Return the (x, y) coordinate for the center point of the cell that contains the specified text.  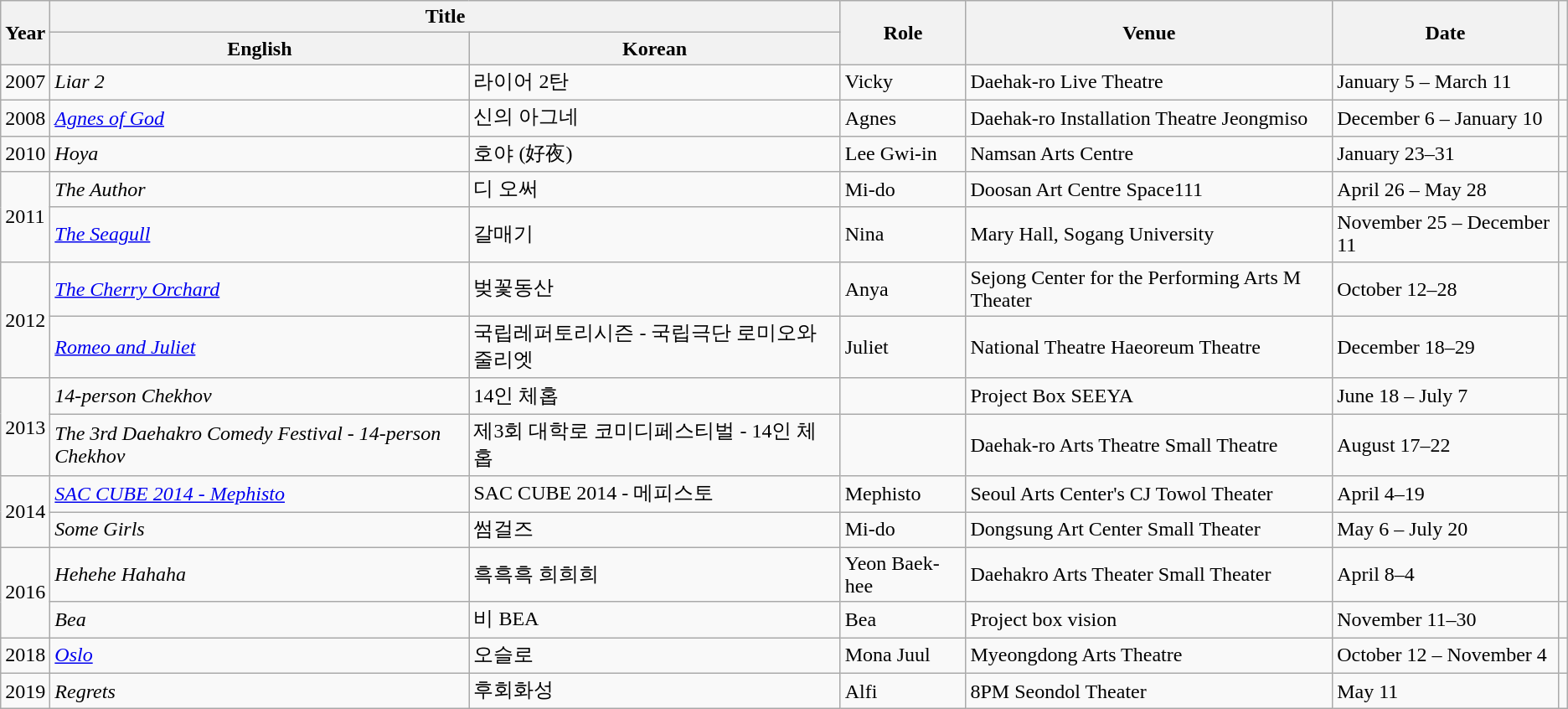
Myeongdong Arts Theatre (1149, 655)
후회화성 (655, 691)
2019 (25, 691)
Project Box SEEYA (1149, 396)
December 6 – January 10 (1446, 117)
May 6 – July 20 (1446, 530)
Daehak-ro Installation Theatre Jeongmiso (1149, 117)
January 23–31 (1446, 154)
SAC CUBE 2014 - 메피스토 (655, 494)
April 8–4 (1446, 575)
English (260, 49)
2008 (25, 117)
Yeon Baek-hee (903, 575)
14인 체홉 (655, 396)
벚꽃동산 (655, 288)
Agnes (903, 117)
2012 (25, 320)
May 11 (1446, 691)
April 26 – May 28 (1446, 189)
Title (446, 17)
14-person Chekhov (260, 396)
2014 (25, 511)
Namsan Arts Centre (1149, 154)
2011 (25, 217)
December 18–29 (1446, 347)
2013 (25, 427)
제3회 대학로 코미디페스티벌 - 14인 체홉 (655, 445)
Korean (655, 49)
2016 (25, 593)
Agnes of God (260, 117)
November 11–30 (1446, 620)
Romeo and Juliet (260, 347)
Anya (903, 288)
디 오써 (655, 189)
Role (903, 33)
Regrets (260, 691)
Some Girls (260, 530)
The Seagull (260, 235)
비 BEA (655, 620)
October 12 – November 4 (1446, 655)
Venue (1149, 33)
Juliet (903, 347)
Mona Juul (903, 655)
8PM Seondol Theater (1149, 691)
Oslo (260, 655)
Hoya (260, 154)
Liar 2 (260, 82)
National Theatre Haeoreum Theatre (1149, 347)
The 3rd Daehakro Comedy Festival - 14-person Chekhov (260, 445)
Hehehe Hahaha (260, 575)
October 12–28 (1446, 288)
November 25 – December 11 (1446, 235)
호야 (好夜) (655, 154)
흑흑흑 희희희 (655, 575)
Date (1446, 33)
Daehak-ro Arts Theatre Small Theatre (1149, 445)
Project box vision (1149, 620)
The Cherry Orchard (260, 288)
썸걸즈 (655, 530)
Daehakro Arts Theater Small Theater (1149, 575)
Vicky (903, 82)
Lee Gwi-in (903, 154)
오슬로 (655, 655)
Seoul Arts Center's CJ Towol Theater (1149, 494)
August 17–22 (1446, 445)
2010 (25, 154)
Sejong Center for the Performing Arts M Theater (1149, 288)
2018 (25, 655)
April 4–19 (1446, 494)
라이어 2탄 (655, 82)
Alfi (903, 691)
Year (25, 33)
2007 (25, 82)
갈매기 (655, 235)
Nina (903, 235)
SAC CUBE 2014 - Mephisto (260, 494)
Doosan Art Centre Space111 (1149, 189)
Mary Hall, Sogang University (1149, 235)
국립레퍼토리시즌 - 국립극단 로미오와 줄리엣 (655, 347)
Mephisto (903, 494)
신의 아그네 (655, 117)
January 5 – March 11 (1446, 82)
The Author (260, 189)
June 18 – July 7 (1446, 396)
Daehak-ro Live Theatre (1149, 82)
Dongsung Art Center Small Theater (1149, 530)
